Output the [x, y] coordinate of the center of the cell containing the given text.  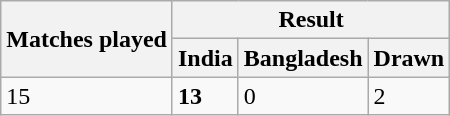
Result [310, 20]
Matches played [87, 39]
13 [205, 96]
India [205, 58]
2 [409, 96]
15 [87, 96]
Drawn [409, 58]
0 [303, 96]
Bangladesh [303, 58]
